Identify which cell holds the provided text, then report its [x, y] central coordinate. 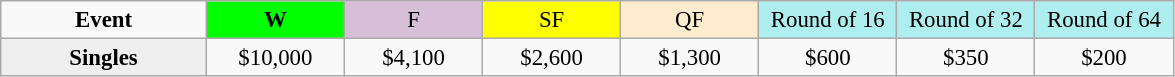
QF [690, 20]
SF [552, 20]
$1,300 [690, 58]
$4,100 [413, 58]
Round of 32 [966, 20]
$200 [1104, 58]
Round of 16 [828, 20]
F [413, 20]
$350 [966, 58]
$2,600 [552, 58]
$10,000 [275, 58]
$600 [828, 58]
Event [104, 20]
W [275, 20]
Round of 64 [1104, 20]
Singles [104, 58]
